Extract the (x, y) coordinate from the center of the cell holding the provided text.  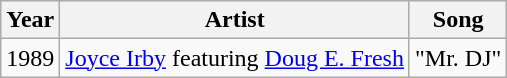
Artist (235, 20)
1989 (30, 58)
Song (458, 20)
Joyce Irby featuring Doug E. Fresh (235, 58)
"Mr. DJ" (458, 58)
Year (30, 20)
